From the cell containing the given text, extract its center point as (x, y) coordinate. 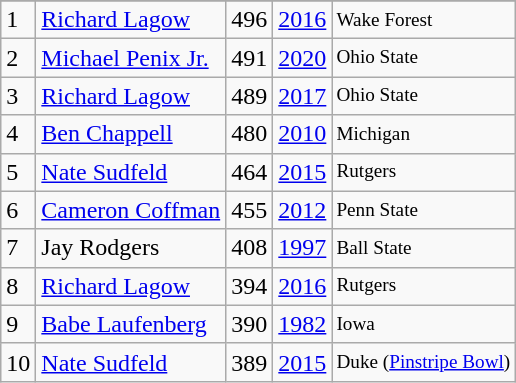
Jay Rodgers (131, 248)
1982 (302, 324)
491 (250, 58)
Iowa (424, 324)
Cameron Coffman (131, 210)
Wake Forest (424, 20)
464 (250, 172)
Michael Penix Jr. (131, 58)
9 (18, 324)
3 (18, 96)
496 (250, 20)
394 (250, 286)
489 (250, 96)
Penn State (424, 210)
Ball State (424, 248)
2012 (302, 210)
Duke (Pinstripe Bowl) (424, 362)
Ben Chappell (131, 134)
2020 (302, 58)
455 (250, 210)
Michigan (424, 134)
390 (250, 324)
4 (18, 134)
2 (18, 58)
5 (18, 172)
389 (250, 362)
10 (18, 362)
408 (250, 248)
1 (18, 20)
Babe Laufenberg (131, 324)
2010 (302, 134)
6 (18, 210)
2017 (302, 96)
8 (18, 286)
480 (250, 134)
1997 (302, 248)
7 (18, 248)
